Search for the cell housing the specified text and yield its [X, Y] center coordinate. 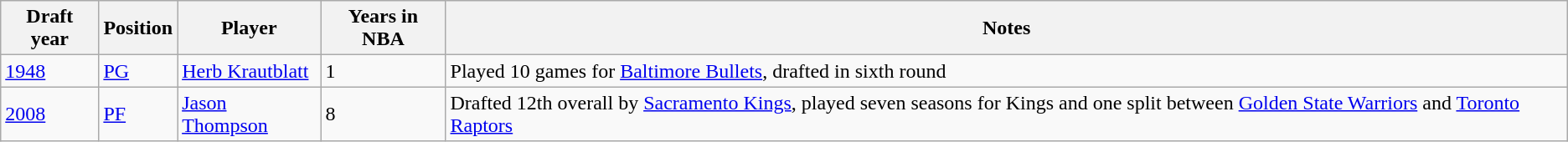
Drafted 12th overall by Sacramento Kings, played seven seasons for Kings and one split between Golden State Warriors and Toronto Raptors [1007, 114]
Draft year [50, 28]
8 [384, 114]
Position [138, 28]
Played 10 games for Baltimore Bullets, drafted in sixth round [1007, 71]
Jason Thompson [250, 114]
Herb Krautblatt [250, 71]
PF [138, 114]
PG [138, 71]
2008 [50, 114]
Notes [1007, 28]
1948 [50, 71]
Player [250, 28]
Years in NBA [384, 28]
1 [384, 71]
